Extract the [x, y] coordinate from the center of the cell holding the provided text.  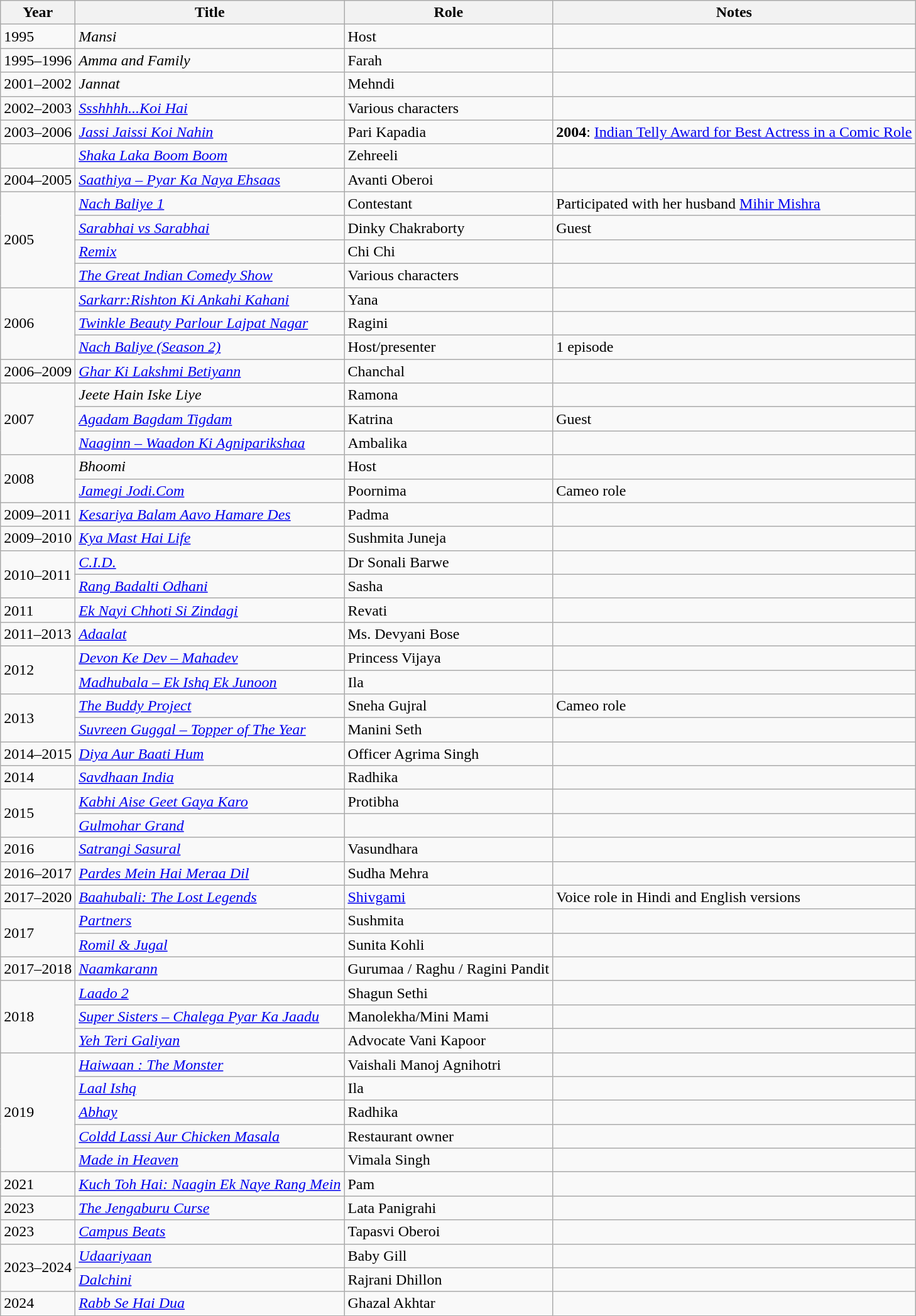
Avanti Oberoi [449, 180]
Savdhaan India [210, 778]
2024 [38, 1303]
Poornima [449, 491]
Sneha Gujral [449, 706]
2003–2006 [38, 132]
2014 [38, 778]
Sudha Mehra [449, 873]
Chanchal [449, 371]
Protibha [449, 802]
2011–2013 [38, 634]
Ramona [449, 395]
Made in Heaven [210, 1160]
2011 [38, 610]
Nach Baliye 1 [210, 204]
Satrangi Sasural [210, 849]
Vasundhara [449, 849]
Campus Beats [210, 1232]
Haiwaan : The Monster [210, 1065]
Coldd Lassi Aur Chicken Masala [210, 1136]
Sarabhai vs Sarabhai [210, 227]
Twinkle Beauty Parlour Lajpat Nagar [210, 324]
Notes [734, 13]
Manolekha/Mini Mami [449, 1016]
Suvreen Guggal – Topper of The Year [210, 730]
Ambalika [449, 443]
Sarkarr:Rishton Ki Ankahi Kahani [210, 300]
Title [210, 13]
Nach Baliye (Season 2) [210, 347]
2004–2005 [38, 180]
Tapasvi Oberoi [449, 1232]
Kabhi Aise Geet Gaya Karo [210, 802]
Zehreeli [449, 156]
1995–1996 [38, 60]
Rabb Se Hai Dua [210, 1303]
Gurumaa / Raghu / Ragini Pandit [449, 969]
Pari Kapadia [449, 132]
Ms. Devyani Bose [449, 634]
Baahubali: The Lost Legends [210, 897]
The Great Indian Comedy Show [210, 275]
1 episode [734, 347]
Shaka Laka Boom Boom [210, 156]
Revati [449, 610]
Mehndi [449, 84]
Ragini [449, 324]
2019 [38, 1112]
Yana [449, 300]
2006–2009 [38, 371]
Partners [210, 921]
The Buddy Project [210, 706]
Host/presenter [449, 347]
Ek Nayi Chhoti Si Zindagi [210, 610]
Year [38, 13]
Madhubala – Ek Ishq Ek Junoon [210, 682]
Princess Vijaya [449, 658]
Remix [210, 251]
Vimala Singh [449, 1160]
Sasha [449, 586]
Yeh Teri Galiyan [210, 1040]
Padma [449, 514]
Kya Mast Hai Life [210, 538]
Jassi Jaissi Koi Nahin [210, 132]
Sushmita Juneja [449, 538]
Mansi [210, 36]
Voice role in Hindi and English versions [734, 897]
Sushmita [449, 921]
Pam [449, 1184]
Gulmohar Grand [210, 825]
1995 [38, 36]
Naaginn – Waadon Ki Agniparikshaa [210, 443]
Vaishali Manoj Agnihotri [449, 1065]
Dalchini [210, 1280]
Amma and Family [210, 60]
Dr Sonali Barwe [449, 562]
Farah [449, 60]
Rajrani Dhillon [449, 1280]
2005 [38, 239]
2012 [38, 670]
2017–2020 [38, 897]
2021 [38, 1184]
2017 [38, 933]
Saathiya – Pyar Ka Naya Ehsaas [210, 180]
Udaariyaan [210, 1256]
2018 [38, 1016]
Laado 2 [210, 992]
Katrina [449, 419]
2015 [38, 813]
Shivgami [449, 897]
Jamegi Jodi.Com [210, 491]
2023–2024 [38, 1268]
2004: Indian Telly Award for Best Actress in a Comic Role [734, 132]
Super Sisters – Chalega Pyar Ka Jaadu [210, 1016]
Role [449, 13]
2009–2010 [38, 538]
Sunita Kohli [449, 945]
Ghazal Akhtar [449, 1303]
Rang Badalti Odhani [210, 586]
Kuch Toh Hai: Naagin Ek Naye Rang Mein [210, 1184]
Devon Ke Dev – Mahadev [210, 658]
Ssshhhh...Koi Hai [210, 108]
Bhoomi [210, 467]
Adaalat [210, 634]
Naamkarann [210, 969]
2016 [38, 849]
2017–2018 [38, 969]
Diya Aur Baati Hum [210, 754]
Restaurant owner [449, 1136]
Officer Agrima Singh [449, 754]
Agadam Bagdam Tigdam [210, 419]
Manini Seth [449, 730]
2002–2003 [38, 108]
2009–2011 [38, 514]
Ghar Ki Lakshmi Betiyann [210, 371]
Lata Panigrahi [449, 1208]
Kesariya Balam Aavo Hamare Des [210, 514]
Jeete Hain Iske Liye [210, 395]
2001–2002 [38, 84]
Shagun Sethi [449, 992]
C.I.D. [210, 562]
2013 [38, 718]
Chi Chi [449, 251]
2006 [38, 324]
Advocate Vani Kapoor [449, 1040]
Jannat [210, 84]
2007 [38, 419]
Abhay [210, 1112]
Contestant [449, 204]
Pardes Mein Hai Meraa Dil [210, 873]
2008 [38, 479]
2010–2011 [38, 574]
Dinky Chakraborty [449, 227]
Romil & Jugal [210, 945]
The Jengaburu Curse [210, 1208]
Participated with her husband Mihir Mishra [734, 204]
2016–2017 [38, 873]
Baby Gill [449, 1256]
2014–2015 [38, 754]
Laal Ishq [210, 1089]
